Return (X, Y) of the center of cell containing provided text 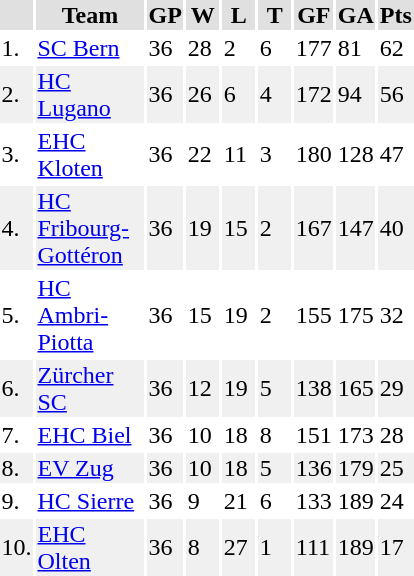
HC Fribourg-Gottéron (90, 228)
5. (16, 315)
HC Lugano (90, 94)
10. (16, 548)
7. (16, 435)
EV Zug (90, 468)
11 (238, 154)
133 (314, 501)
25 (396, 468)
1. (16, 48)
26 (202, 94)
179 (356, 468)
155 (314, 315)
2. (16, 94)
GA (356, 15)
22 (202, 154)
21 (238, 501)
Team (90, 15)
3 (274, 154)
29 (396, 388)
165 (356, 388)
HC Sierre (90, 501)
W (202, 15)
167 (314, 228)
17 (396, 548)
SC Bern (90, 48)
Pts (396, 15)
47 (396, 154)
56 (396, 94)
40 (396, 228)
T (274, 15)
175 (356, 315)
173 (356, 435)
6. (16, 388)
4 (274, 94)
111 (314, 548)
HC Ambri-Piotta (90, 315)
9. (16, 501)
136 (314, 468)
138 (314, 388)
EHC Olten (90, 548)
128 (356, 154)
EHC Biel (90, 435)
180 (314, 154)
177 (314, 48)
GP (165, 15)
4. (16, 228)
3. (16, 154)
172 (314, 94)
8. (16, 468)
24 (396, 501)
94 (356, 94)
81 (356, 48)
147 (356, 228)
27 (238, 548)
151 (314, 435)
12 (202, 388)
9 (202, 501)
32 (396, 315)
L (238, 15)
EHC Kloten (90, 154)
Zürcher SC (90, 388)
1 (274, 548)
GF (314, 15)
62 (396, 48)
